Scan for the cell matching the given text and deliver its [x, y] coordinate at center. 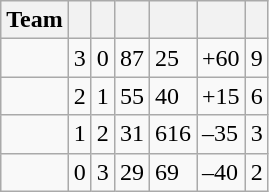
616 [172, 134]
+15 [222, 96]
25 [172, 58]
55 [132, 96]
6 [256, 96]
29 [132, 172]
31 [132, 134]
69 [172, 172]
40 [172, 96]
+60 [222, 58]
–40 [222, 172]
Team [35, 20]
87 [132, 58]
–35 [222, 134]
9 [256, 58]
